For the text-containing cell, return its midpoint in [x, y] coordinate format. 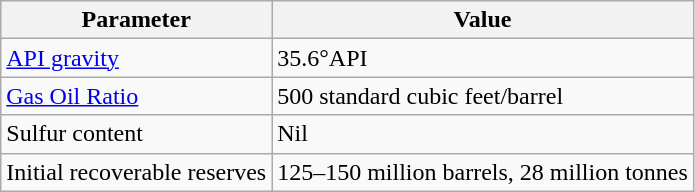
500 standard cubic feet/barrel [483, 96]
Initial recoverable reserves [136, 172]
Gas Oil Ratio [136, 96]
125–150 million barrels, 28 million tonnes [483, 172]
35.6°API [483, 58]
Nil [483, 134]
Sulfur content [136, 134]
Parameter [136, 20]
Value [483, 20]
API gravity [136, 58]
